Capture the cell that displays the provided text and extract its [X, Y] central coordinate. 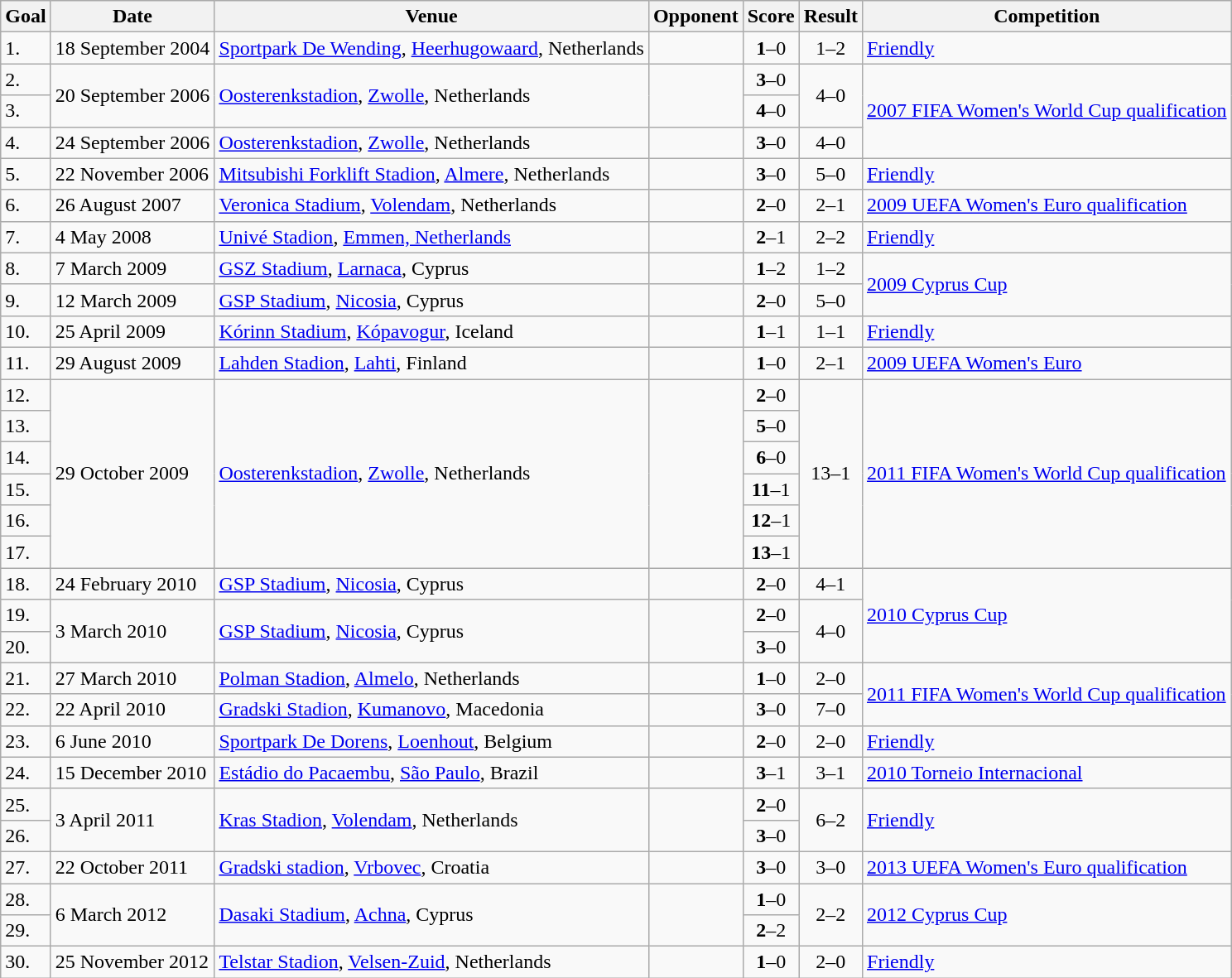
26. [26, 836]
Opponent [695, 17]
2010 Cyprus Cup [1047, 615]
24 September 2006 [132, 142]
5. [26, 174]
GSZ Stadium, Larnaca, Cyprus [432, 268]
22. [26, 710]
Gradski Stadion, Kumanovo, Macedonia [432, 710]
25 November 2012 [132, 962]
16. [26, 521]
Venue [432, 17]
7 March 2009 [132, 268]
2. [26, 79]
25 April 2009 [132, 331]
19. [26, 615]
12 March 2009 [132, 300]
8. [26, 268]
29. [26, 931]
2010 Torneio Internacional [1047, 773]
Competition [1047, 17]
20 September 2006 [132, 95]
Kras Stadion, Volendam, Netherlands [432, 820]
Score [771, 17]
Univé Stadion, Emmen, Netherlands [432, 237]
15. [26, 489]
7–0 [830, 710]
Telstar Stadion, Velsen-Zuid, Netherlands [432, 962]
6 March 2012 [132, 914]
6–0 [771, 458]
3. [26, 111]
20. [26, 647]
2009 UEFA Women's Euro qualification [1047, 205]
Dasaki Stadium, Achna, Cyprus [432, 914]
12–1 [771, 521]
Sportpark De Wending, Heerhugowaard, Netherlands [432, 48]
14. [26, 458]
18 September 2004 [132, 48]
17. [26, 552]
Polman Stadion, Almelo, Netherlands [432, 678]
2013 UEFA Women's Euro qualification [1047, 867]
2009 UEFA Women's Euro [1047, 363]
27. [26, 867]
15 December 2010 [132, 773]
6–2 [830, 820]
26 August 2007 [132, 205]
30. [26, 962]
23. [26, 741]
9. [26, 300]
24. [26, 773]
Sportpark De Dorens, Loenhout, Belgium [432, 741]
6 June 2010 [132, 741]
18. [26, 584]
Gradski stadion, Vrbovec, Croatia [432, 867]
3 April 2011 [132, 820]
11–1 [771, 489]
29 August 2009 [132, 363]
10. [26, 331]
22 October 2011 [132, 867]
Result [830, 17]
24 February 2010 [132, 584]
Estádio do Pacaembu, São Paulo, Brazil [432, 773]
25. [26, 804]
Date [132, 17]
1. [26, 48]
7. [26, 237]
4–1 [830, 584]
22 November 2006 [132, 174]
2007 FIFA Women's World Cup qualification [1047, 111]
Veronica Stadium, Volendam, Netherlands [432, 205]
22 April 2010 [132, 710]
Lahden Stadion, Lahti, Finland [432, 363]
13. [26, 426]
2009 Cyprus Cup [1047, 284]
Goal [26, 17]
3 March 2010 [132, 631]
11. [26, 363]
6. [26, 205]
Mitsubishi Forklift Stadion, Almere, Netherlands [432, 174]
21. [26, 678]
2012 Cyprus Cup [1047, 914]
28. [26, 899]
4 May 2008 [132, 237]
27 March 2010 [132, 678]
12. [26, 395]
Kórinn Stadium, Kópavogur, Iceland [432, 331]
29 October 2009 [132, 474]
4. [26, 142]
